Search for the cell housing the specified text and yield its [x, y] center coordinate. 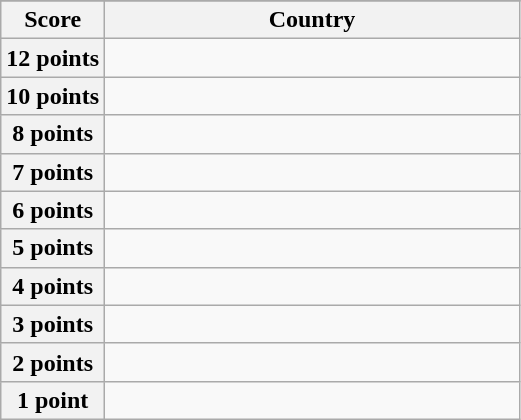
12 points [53, 58]
10 points [53, 96]
3 points [53, 324]
1 point [53, 400]
8 points [53, 134]
6 points [53, 210]
7 points [53, 172]
2 points [53, 362]
Country [312, 20]
Score [53, 20]
5 points [53, 248]
4 points [53, 286]
